Return the (X, Y) coordinate for the center point of the cell that contains the specified text.  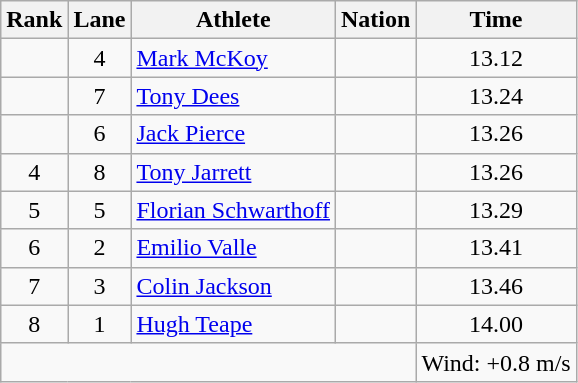
Lane (100, 20)
3 (100, 286)
13.29 (496, 210)
13.12 (496, 58)
Colin Jackson (234, 286)
Mark McKoy (234, 58)
Jack Pierce (234, 134)
Rank (34, 20)
13.24 (496, 96)
2 (100, 248)
1 (100, 324)
Nation (376, 20)
Time (496, 20)
Athlete (234, 20)
Florian Schwarthoff (234, 210)
13.41 (496, 248)
Tony Dees (234, 96)
Tony Jarrett (234, 172)
Hugh Teape (234, 324)
13.46 (496, 286)
Wind: +0.8 m/s (496, 362)
Emilio Valle (234, 248)
14.00 (496, 324)
